Scan for the cell matching the given text and deliver its [X, Y] coordinate at center. 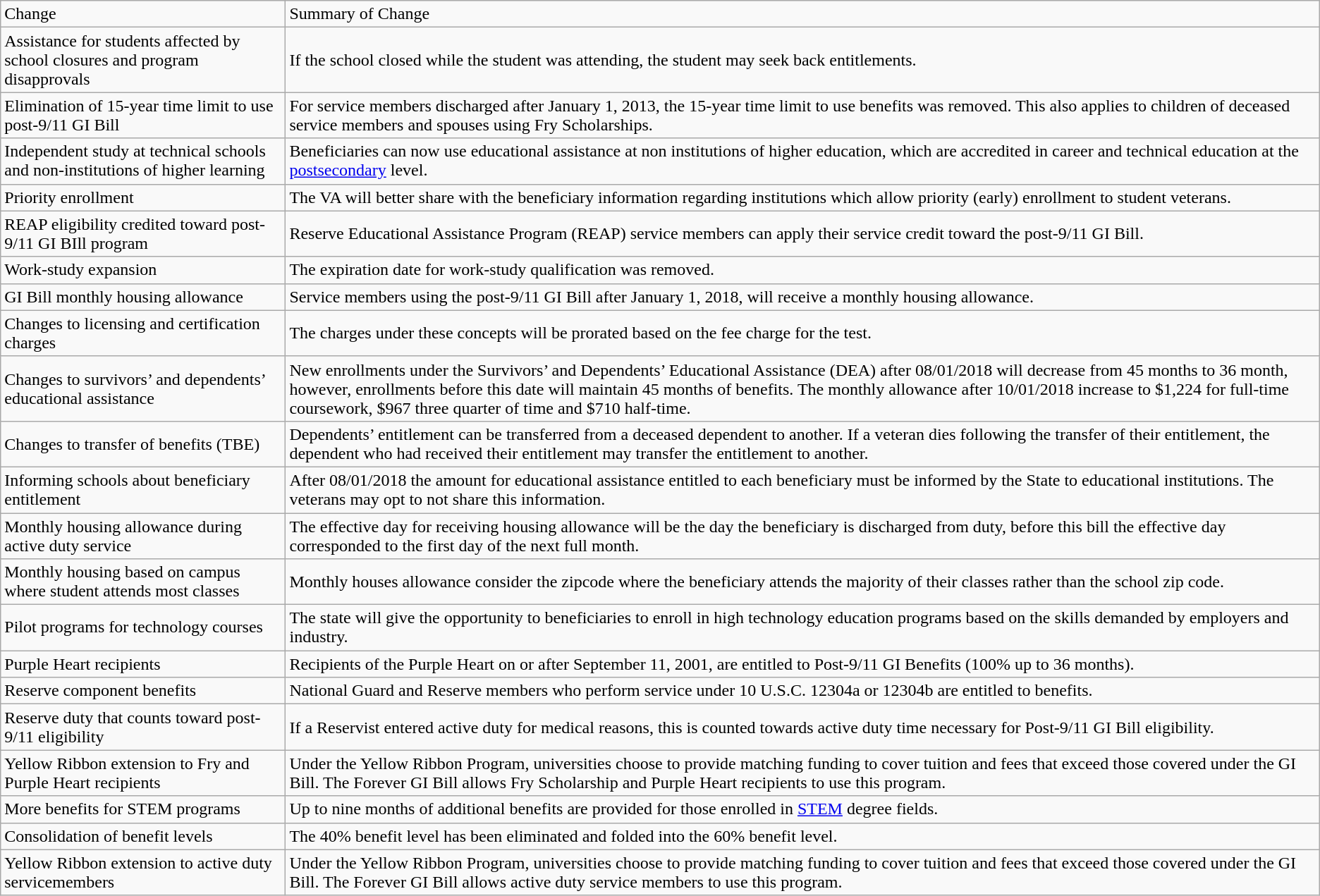
Summary of Change [802, 14]
Work-study expansion [143, 270]
Up to nine months of additional benefits are provided for those enrolled in STEM degree fields. [802, 809]
The VA will better share with the beneficiary information regarding institutions which allow priority (early) enrollment to student veterans. [802, 197]
Changes to survivors’ and dependents’ educational assistance [143, 388]
Reserve duty that counts toward post-9/11 eligibility [143, 728]
Recipients of the Purple Heart on or after September 11, 2001, are entitled to Post-9/11 GI Benefits (100% up to 36 months). [802, 664]
Purple Heart recipients [143, 664]
National Guard and Reserve members who perform service under 10 U.S.C. 12304a or 12304b are entitled to benefits. [802, 691]
REAP eligibility credited toward post-9/11 GI BIll program [143, 234]
Assistance for students affected by school closures and program disapprovals [143, 60]
Change [143, 14]
Reserve Educational Assistance Program (REAP) service members can apply their service credit toward the post-9/11 GI Bill. [802, 234]
If a Reservist entered active duty for medical reasons, this is counted towards active duty time necessary for Post-9/11 GI Bill eligibility. [802, 728]
The charges under these concepts will be prorated based on the fee charge for the test. [802, 333]
Informing schools about beneficiary entitlement [143, 489]
Changes to transfer of benefits (TBE) [143, 444]
Changes to licensing and certification charges [143, 333]
If the school closed while the student was attending, the student may seek back entitlements. [802, 60]
Priority enrollment [143, 197]
Yellow Ribbon extension to Fry and Purple Heart recipients [143, 773]
Pilot programs for technology courses [143, 627]
Independent study at technical schools and non-institutions of higher learning [143, 161]
Monthly housing allowance during active duty service [143, 536]
GI Bill monthly housing allowance [143, 297]
Service members using the post-9/11 GI Bill after January 1, 2018, will receive a monthly housing allowance. [802, 297]
Elimination of 15-year time limit to use post-9/11 GI Bill [143, 116]
The 40% benefit level has been eliminated and folded into the 60% benefit level. [802, 836]
Monthly houses allowance consider the zipcode where the beneficiary attends the majority of their classes rather than the school zip code. [802, 582]
Reserve component benefits [143, 691]
Consolidation of benefit levels [143, 836]
The expiration date for work-study qualification was removed. [802, 270]
More benefits for STEM programs [143, 809]
Monthly housing based on campus where student attends most classes [143, 582]
Yellow Ribbon extension to active duty servicemembers [143, 873]
